Scan for the cell matching the given text and deliver its (X, Y) coordinate at center. 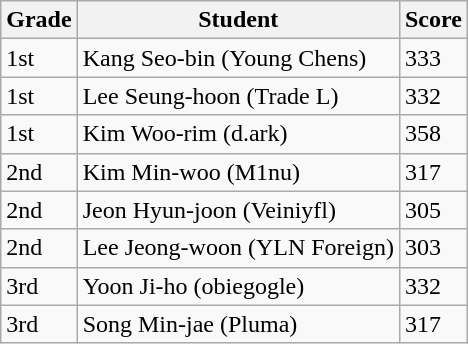
358 (433, 134)
Song Min-jae (Pluma) (238, 324)
Grade (39, 20)
Lee Jeong-woon (YLN Foreign) (238, 248)
Kim Woo-rim (d.ark) (238, 134)
Kim Min-woo (M1nu) (238, 172)
333 (433, 58)
Student (238, 20)
Score (433, 20)
Lee Seung-hoon (Trade L) (238, 96)
305 (433, 210)
Kang Seo-bin (Young Chens) (238, 58)
Yoon Ji-ho (obiegogle) (238, 286)
Jeon Hyun-joon (Veiniyfl) (238, 210)
303 (433, 248)
